For the text-containing cell, return its midpoint in (X, Y) coordinate format. 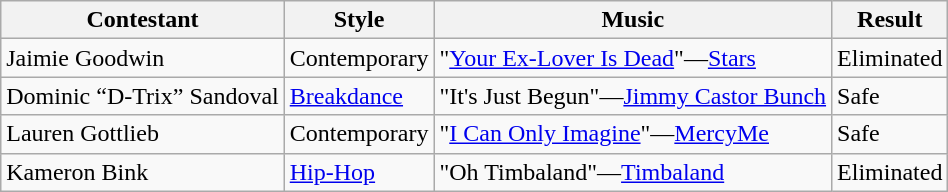
Breakdance (359, 96)
"Oh Timbaland"—Timbaland (633, 172)
Contestant (142, 20)
Lauren Gottlieb (142, 134)
Jaimie Goodwin (142, 58)
"Your Ex-Lover Is Dead"—Stars (633, 58)
Style (359, 20)
Music (633, 20)
Hip-Hop (359, 172)
Result (890, 20)
Kameron Bink (142, 172)
"I Can Only Imagine"—MercyMe (633, 134)
Dominic “D-Trix” Sandoval (142, 96)
"It's Just Begun"—Jimmy Castor Bunch (633, 96)
